Output the (X, Y) coordinate of the center of the cell containing the given text.  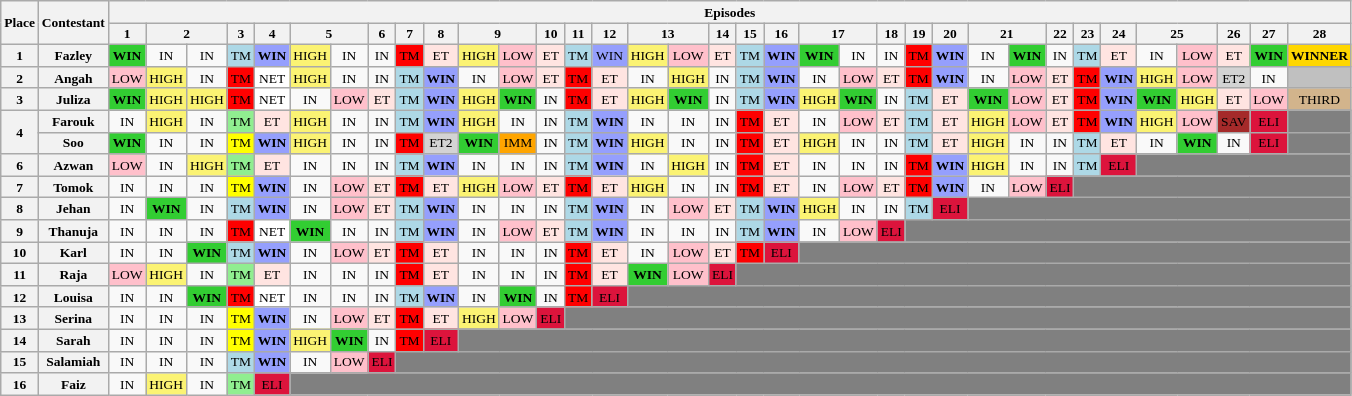
Farouk (73, 121)
Salamiah (73, 362)
Contestant (73, 23)
17 (838, 34)
26 (1234, 34)
Angah (73, 77)
19 (918, 34)
Sarah (73, 340)
IMM (518, 143)
28 (1319, 34)
SAV (1234, 121)
Juliza (73, 99)
27 (1269, 34)
Soo (73, 143)
THIRD (1319, 99)
WINNER (1319, 56)
Serina (73, 318)
25 (1176, 34)
5 (329, 34)
21 (1007, 34)
24 (1118, 34)
Place (20, 23)
Episodes (730, 12)
23 (1088, 34)
Louisa (73, 296)
Tomok (73, 187)
Jehan (73, 209)
22 (1060, 34)
Fazley (73, 56)
Raja (73, 274)
Karl (73, 253)
Azwan (73, 165)
20 (950, 34)
Thanuja (73, 231)
Faiz (73, 384)
18 (891, 34)
